From the cell containing the given text, extract its center point as [x, y] coordinate. 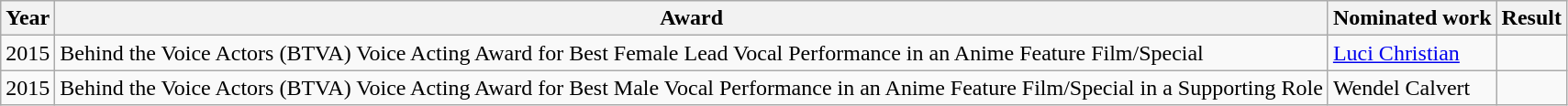
Behind the Voice Actors (BTVA) Voice Acting Award for Best Female Lead Vocal Performance in an Anime Feature Film/Special [692, 53]
Award [692, 18]
Luci Christian [1412, 53]
Nominated work [1412, 18]
Year [28, 18]
Wendel Calvert [1412, 88]
Result [1531, 18]
Behind the Voice Actors (BTVA) Voice Acting Award for Best Male Vocal Performance in an Anime Feature Film/Special in a Supporting Role [692, 88]
